Extract the (X, Y) coordinate from the center of the cell holding the provided text.  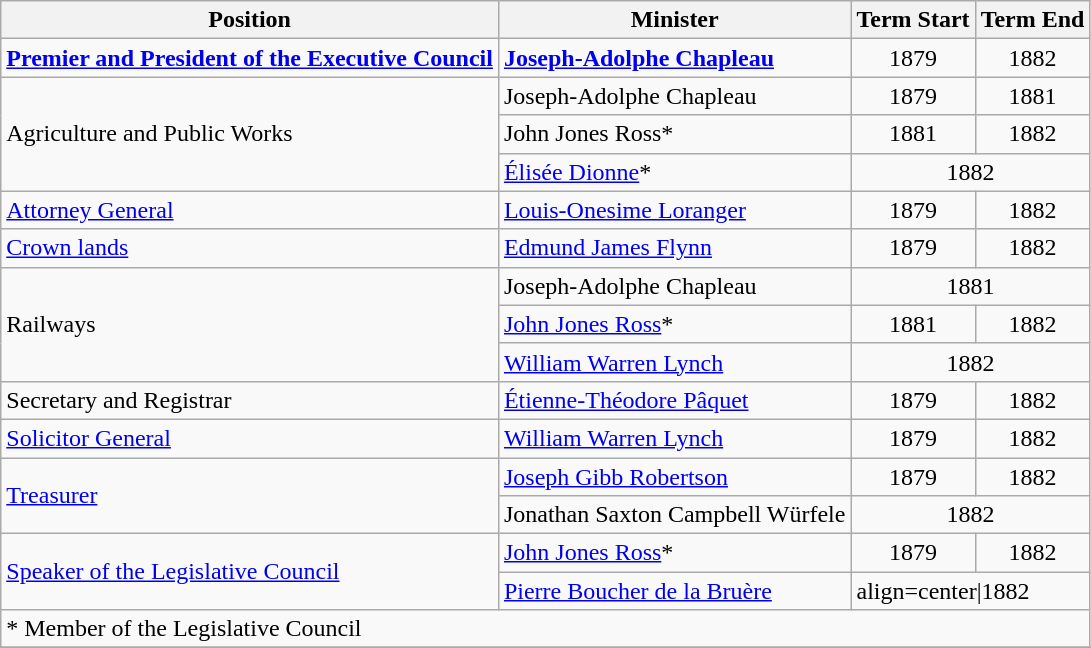
Premier and President of the Executive Council (250, 58)
Louis-Onesime Loranger (674, 210)
Jonathan Saxton Campbell Würfele (674, 515)
Term Start (913, 20)
Minister (674, 20)
Position (250, 20)
Secretary and Registrar (250, 400)
Term End (1032, 20)
Attorney General (250, 210)
Treasurer (250, 496)
Solicitor General (250, 438)
Agriculture and Public Works (250, 134)
Étienne-Théodore Pâquet (674, 400)
Élisée Dionne* (674, 172)
Speaker of the Legislative Council (250, 572)
align=center|1882 (970, 591)
Railways (250, 324)
Crown lands (250, 248)
Joseph Gibb Robertson (674, 477)
Pierre Boucher de la Bruère (674, 591)
* Member of the Legislative Council (546, 629)
Edmund James Flynn (674, 248)
